Find where the given text appears and provide that cell's center as [x, y] coordinate. 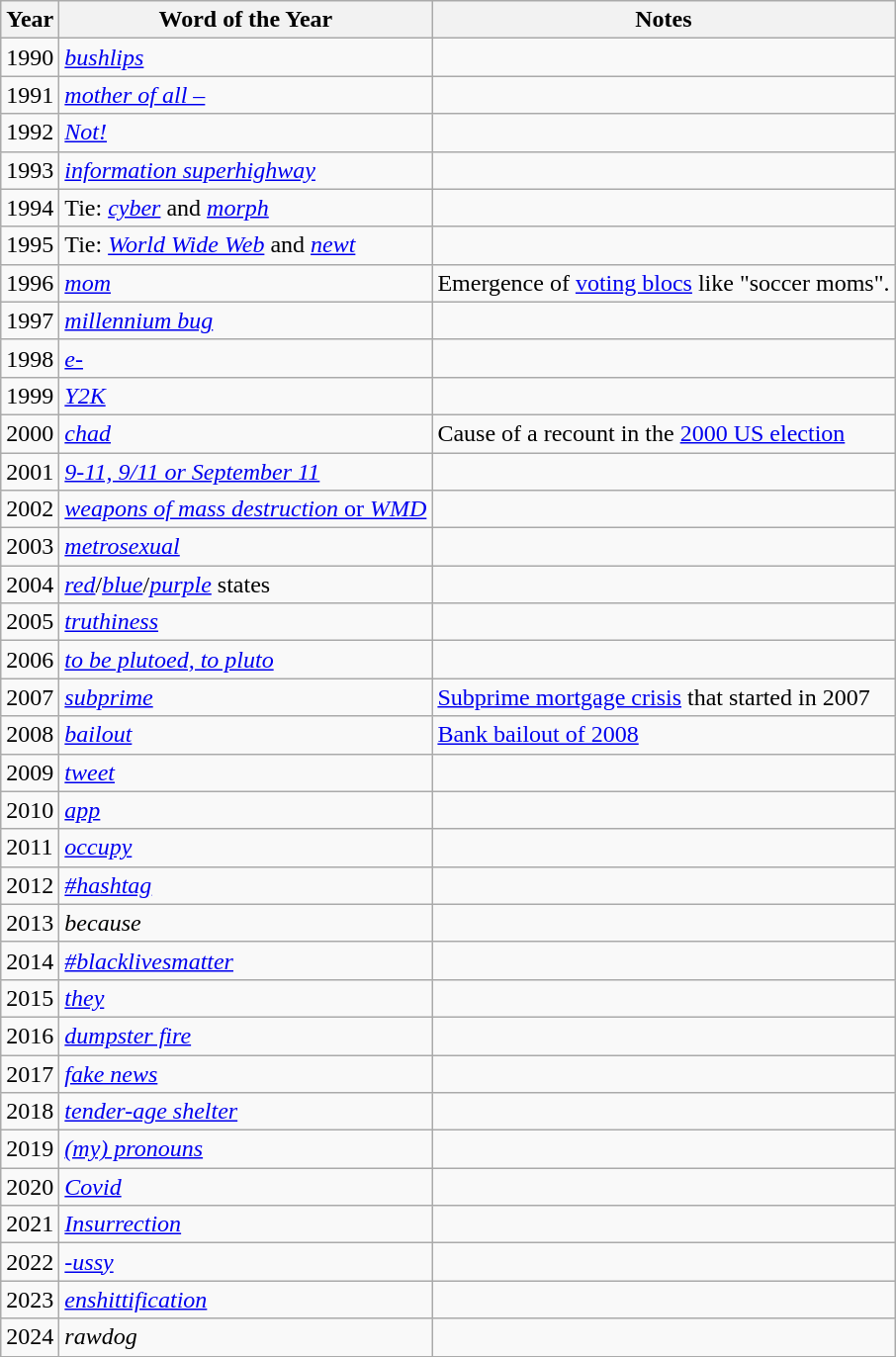
e- [245, 358]
information superhighway [245, 170]
1992 [30, 133]
2000 [30, 433]
Covid [245, 1187]
2024 [30, 1337]
1996 [30, 283]
chad [245, 433]
2018 [30, 1112]
2006 [30, 660]
-ussy [245, 1262]
#blacklivesmatter [245, 960]
app [245, 810]
1998 [30, 358]
Subprime mortgage crisis that started in 2007 [664, 697]
because [245, 923]
rawdog [245, 1337]
2007 [30, 697]
2020 [30, 1187]
tender-age shelter [245, 1112]
2009 [30, 772]
Notes [664, 20]
1999 [30, 396]
Emergence of voting blocs like "soccer moms". [664, 283]
2017 [30, 1073]
fake news [245, 1073]
2011 [30, 848]
Bank bailout of 2008 [664, 735]
Y2K [245, 396]
2015 [30, 998]
1991 [30, 95]
weapons of mass destruction or WMD [245, 509]
1997 [30, 320]
2014 [30, 960]
2022 [30, 1262]
2005 [30, 622]
Year [30, 20]
subprime [245, 697]
Tie: cyber and morph [245, 208]
2008 [30, 735]
Word of the Year [245, 20]
bushlips [245, 57]
2021 [30, 1224]
Tie: World Wide Web and newt [245, 245]
to be plutoed, to pluto [245, 660]
(my) pronouns [245, 1149]
red/blue/purple states [245, 585]
they [245, 998]
bailout [245, 735]
2023 [30, 1300]
2010 [30, 810]
mom [245, 283]
2001 [30, 472]
truthiness [245, 622]
millennium bug [245, 320]
tweet [245, 772]
1990 [30, 57]
1994 [30, 208]
2016 [30, 1036]
metrosexual [245, 547]
2003 [30, 547]
#hashtag [245, 885]
mother of all – [245, 95]
9-11, 9/11 or September 11 [245, 472]
dumpster fire [245, 1036]
2002 [30, 509]
Cause of a recount in the 2000 US election [664, 433]
1995 [30, 245]
Insurrection [245, 1224]
2004 [30, 585]
2012 [30, 885]
occupy [245, 848]
enshittification [245, 1300]
1993 [30, 170]
Not! [245, 133]
2019 [30, 1149]
2013 [30, 923]
